For the text-containing cell, return its midpoint in (X, Y) coordinate format. 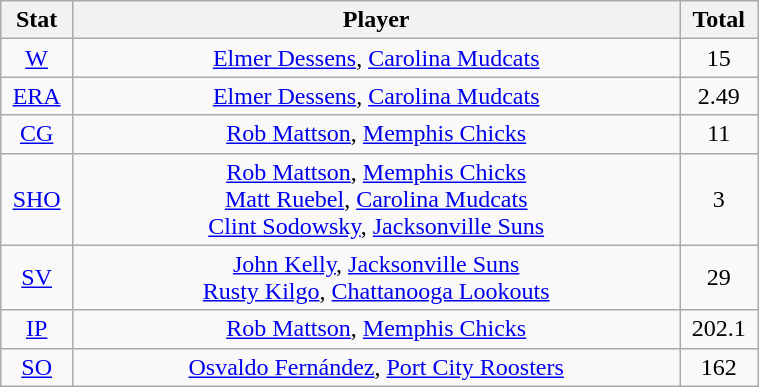
Total (719, 20)
Rob Mattson, Memphis Chicks Matt Ruebel, Carolina Mudcats Clint Sodowsky, Jacksonville Suns (376, 199)
SO (37, 367)
W (37, 58)
IP (37, 329)
SV (37, 278)
3 (719, 199)
Player (376, 20)
11 (719, 134)
ERA (37, 96)
2.49 (719, 96)
John Kelly, Jacksonville Suns Rusty Kilgo, Chattanooga Lookouts (376, 278)
Osvaldo Fernández, Port City Roosters (376, 367)
15 (719, 58)
29 (719, 278)
Stat (37, 20)
CG (37, 134)
SHO (37, 199)
202.1 (719, 329)
162 (719, 367)
